Return the [x, y] coordinate for the center point of the cell that contains the specified text.  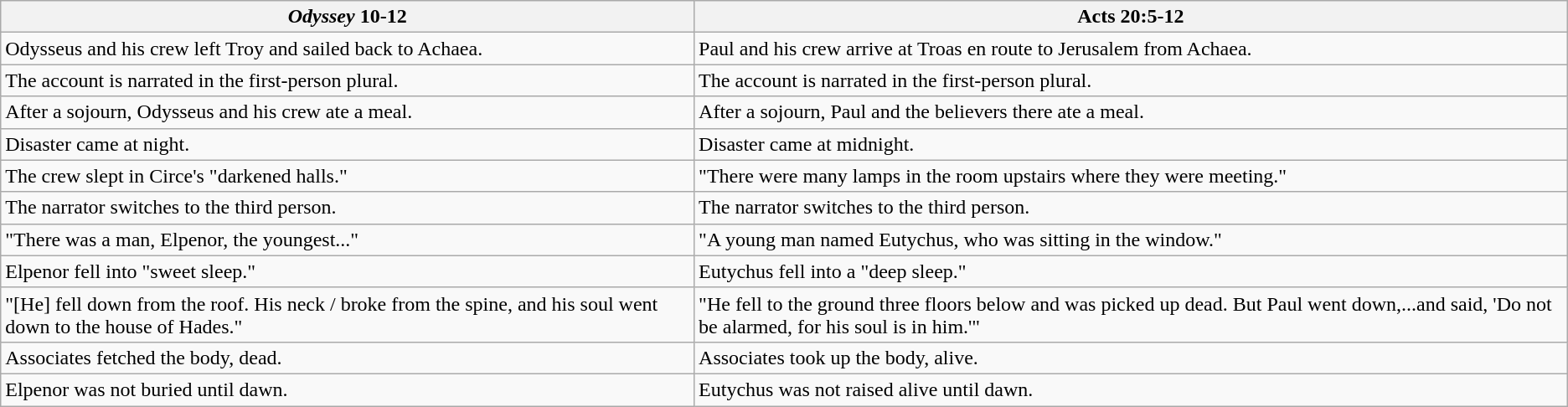
"[He] fell down from the roof. His neck / broke from the spine, and his soul went down to the house of Hades." [348, 315]
Odyssey 10-12 [348, 17]
Acts 20:5-12 [1131, 17]
Disaster came at midnight. [1131, 144]
Associates took up the body, alive. [1131, 358]
The crew slept in Circe's "darkened halls." [348, 176]
Eutychus fell into a "deep sleep." [1131, 271]
Disaster came at night. [348, 144]
Odysseus and his crew left Troy and sailed back to Achaea. [348, 49]
After a sojourn, Paul and the believers there ate a meal. [1131, 112]
Eutychus was not raised alive until dawn. [1131, 389]
Elpenor fell into "sweet sleep." [348, 271]
"A young man named Eutychus, who was sitting in the window." [1131, 240]
"He fell to the ground three floors below and was picked up dead. But Paul went down,...and said, 'Do not be alarmed, for his soul is in him.'" [1131, 315]
After a sojourn, Odysseus and his crew ate a meal. [348, 112]
"There was a man, Elpenor, the youngest..." [348, 240]
Elpenor was not buried until dawn. [348, 389]
Paul and his crew arrive at Troas en route to Jerusalem from Achaea. [1131, 49]
"There were many lamps in the room upstairs where they were meeting." [1131, 176]
Associates fetched the body, dead. [348, 358]
